Scan for the cell matching the given text and deliver its [x, y] coordinate at center. 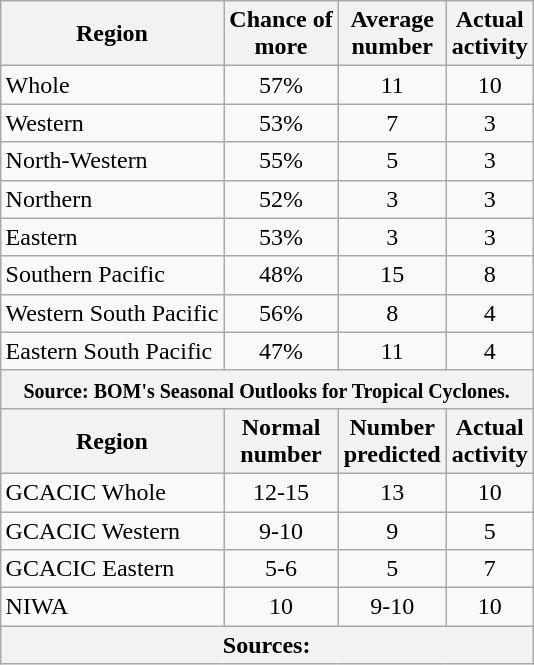
56% [281, 313]
Averagenumber [392, 34]
15 [392, 275]
13 [392, 492]
Eastern South Pacific [112, 351]
55% [281, 161]
5-6 [281, 569]
Source: BOM's Seasonal Outlooks for Tropical Cyclones. [266, 389]
Normalnumber [281, 440]
NIWA [112, 607]
9 [392, 531]
12-15 [281, 492]
47% [281, 351]
Eastern [112, 237]
GCACIC Eastern [112, 569]
48% [281, 275]
Chance ofmore [281, 34]
Whole [112, 85]
North-Western [112, 161]
Western South Pacific [112, 313]
GCACIC Western [112, 531]
Northern [112, 199]
52% [281, 199]
Numberpredicted [392, 440]
57% [281, 85]
Western [112, 123]
GCACIC Whole [112, 492]
Southern Pacific [112, 275]
Sources: [266, 645]
